Determine the [x, y] coordinate at the center of the cell enclosing the given text.  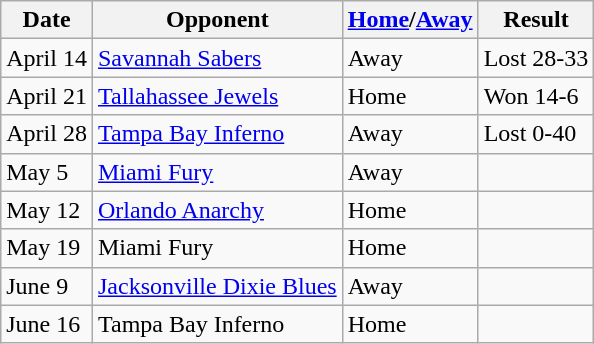
Savannah Sabers [217, 58]
Lost 0-40 [536, 134]
May 12 [47, 210]
June 9 [47, 286]
May 19 [47, 248]
Lost 28-33 [536, 58]
June 16 [47, 324]
April 14 [47, 58]
Date [47, 20]
May 5 [47, 172]
April 28 [47, 134]
Tallahassee Jewels [217, 96]
Jacksonville Dixie Blues [217, 286]
Result [536, 20]
Won 14-6 [536, 96]
Home/Away [410, 20]
Orlando Anarchy [217, 210]
Opponent [217, 20]
April 21 [47, 96]
